Search for the cell housing the specified text and yield its [X, Y] center coordinate. 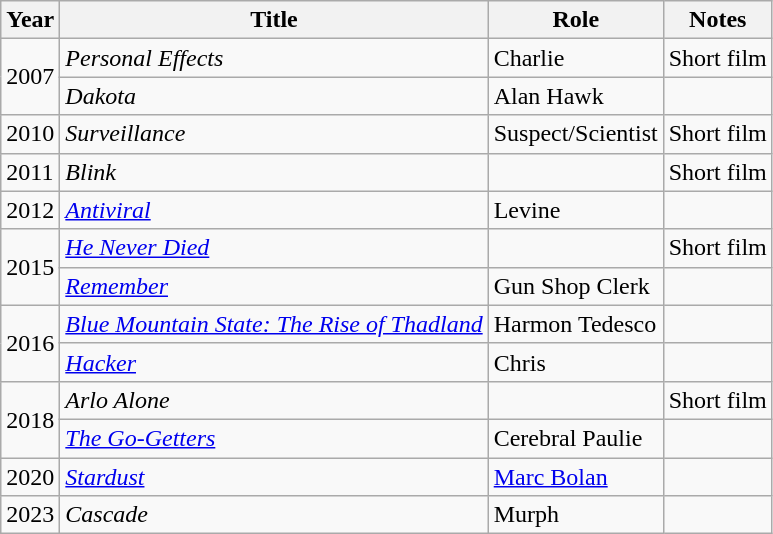
Personal Effects [274, 58]
Hacker [274, 362]
Surveillance [274, 134]
2018 [30, 419]
Blink [274, 172]
2007 [30, 77]
Stardust [274, 477]
He Never Died [274, 248]
Title [274, 20]
Levine [576, 210]
Alan Hawk [576, 96]
Notes [718, 20]
The Go-Getters [274, 438]
Remember [274, 286]
Gun Shop Clerk [576, 286]
2011 [30, 172]
Murph [576, 515]
Harmon Tedesco [576, 324]
Arlo Alone [274, 400]
Charlie [576, 58]
2016 [30, 343]
2012 [30, 210]
2020 [30, 477]
Chris [576, 362]
Cerebral Paulie [576, 438]
Role [576, 20]
Cascade [274, 515]
Blue Mountain State: The Rise of Thadland [274, 324]
Marc Bolan [576, 477]
Dakota [274, 96]
Year [30, 20]
2023 [30, 515]
2015 [30, 267]
2010 [30, 134]
Suspect/Scientist [576, 134]
Antiviral [274, 210]
